Determine the (X, Y) coordinate at the center of the cell enclosing the given text.  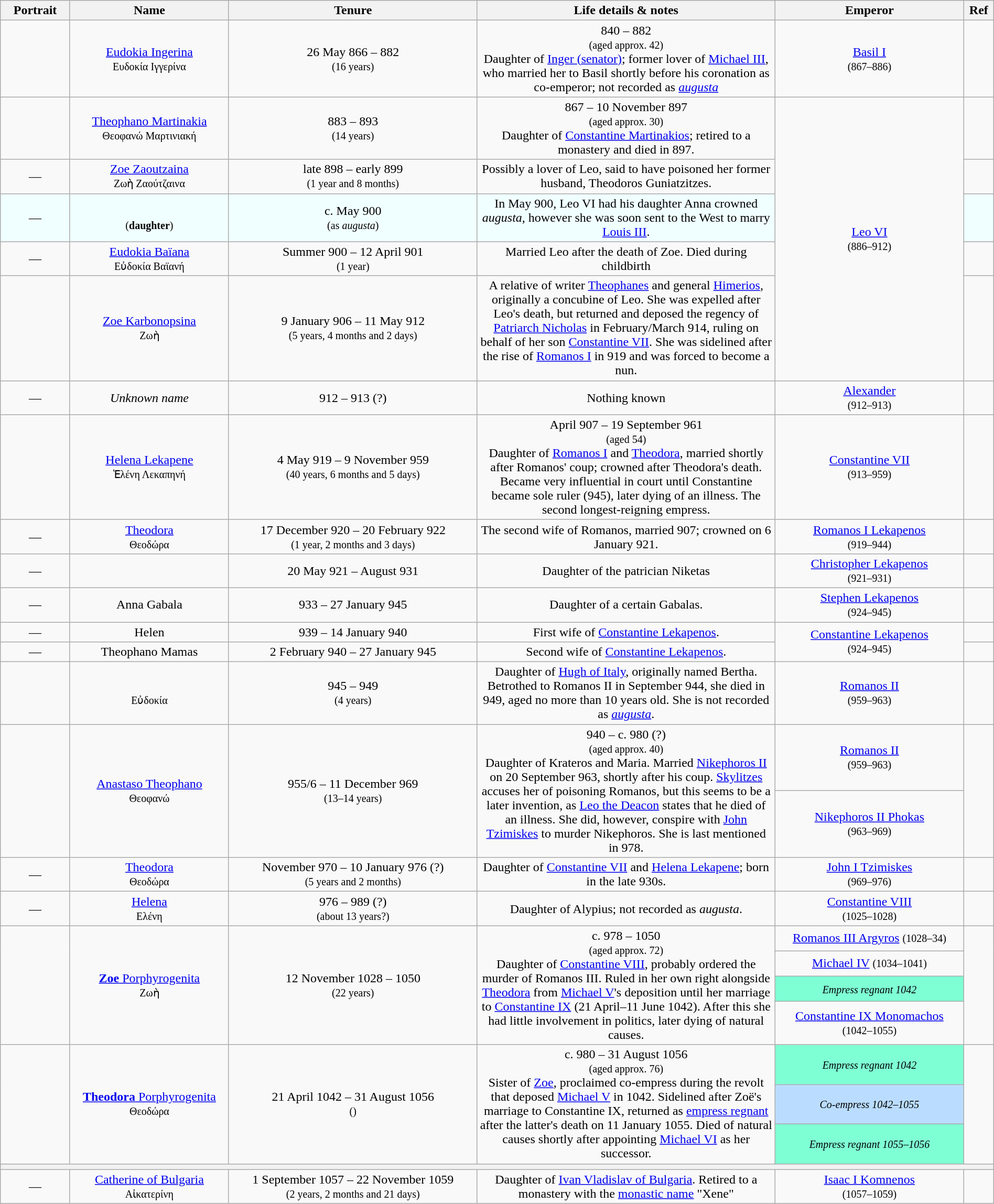
4 May 919 – 9 November 959(40 years, 6 months and 5 days) (353, 467)
Romanos I Lekapenos(919–944) (869, 537)
Daughter of Alypius; not recorded as augusta. (626, 909)
Εὐδοκία (149, 693)
Theodora PorphyrogenitaΘεοδώρα (149, 1104)
Nikephoros II Phokas(963–969) (869, 824)
In May 900, Leo VI had his daughter Anna crowned augusta, however she was soon sent to the West to marry Louis III. (626, 218)
Nothing known (626, 397)
The second wife of Romanos, married 907; crowned on 6 January 921. (626, 537)
Constantine VII(913–959) (869, 467)
Isaac I Komnenos(1057–1059) (869, 1187)
Daughter of Constantine VII and Helena Lekapene; born in the late 930s. (626, 874)
John I Tzimiskes(969–976) (869, 874)
1 September 1057 – 22 November 1059(2 years, 2 months and 21 days) (353, 1187)
Empress regnant 1055–1056 (869, 1144)
Eudokia BaïanaΕὐδοκία Βαϊανή (149, 259)
Life details & notes (626, 10)
Possibly a lover of Leo, said to have poisoned her former husband, Theodoros Guniatzitzes. (626, 176)
21 April 1042 – 31 August 1056() (353, 1104)
912 – 913 (?) (353, 397)
955/6 – 11 December 969(13–14 years) (353, 791)
Daughter of Ivan Vladislav of Bulgaria. Retired to a monastery with the monastic name "Xene" (626, 1187)
Name (149, 10)
17 December 920 – 20 February 922(1 year, 2 months and 3 days) (353, 537)
Theophano Mamas (149, 652)
939 – 14 January 940 (353, 632)
HelenaΕλένη (149, 909)
Helena LekapeneἙλένη Λεκαπηνή (149, 467)
2 February 940 – 27 January 945 (353, 652)
Portrait (36, 10)
Alexander(912–913) (869, 397)
November 970 – 10 January 976 (?)(5 years and 2 months) (353, 874)
883 – 893(14 years) (353, 128)
Summer 900 – 12 April 901(1 year) (353, 259)
Unknown name (149, 397)
late 898 – early 899(1 year and 8 months) (353, 176)
Co-empress 1042–1055 (869, 1104)
Emperor (869, 10)
Anna Gabala (149, 605)
Christopher Lekapenos(921–931) (869, 570)
Constantine IX Monomachos(1042–1055) (869, 1023)
Michael IV (1034–1041) (869, 963)
945 – 949(4 years) (353, 693)
(daughter) (149, 218)
976 – 989 (?)(about 13 years?) (353, 909)
First wife of Constantine Lekapenos. (626, 632)
Zoe KarbonopsinaΖωὴ (149, 328)
Constantine Lekapenos(924–945) (869, 642)
Daughter of the patrician Niketas (626, 570)
Catherine of BulgariaΑἰκατερίνη (149, 1187)
Romanos III Argyros (1028–34) (869, 938)
Leo VI(886–912) (869, 239)
Eudokia IngerinaΕυδοκία Ιγγερίνα (149, 59)
Basil I(867–886) (869, 59)
Zoe ZaoutzainaΖωὴ Ζαούτζαινα (149, 176)
12 November 1028 – 1050(22 years) (353, 985)
Theophano MartinakiaΘεοφανώ Μαρτινιακή (149, 128)
867 – 10 November 897(aged approx. 30)Daughter of Constantine Martinakios; retired to a monastery and died in 897. (626, 128)
20 May 921 – August 931 (353, 570)
Married Leo after the death of Zoe. Died during childbirth (626, 259)
Helen (149, 632)
Tenure (353, 10)
Constantine VIII(1025–1028) (869, 909)
c. May 900(as augusta) (353, 218)
Anastaso TheophanoΘεοφανώ (149, 791)
26 May 866 – 882(16 years) (353, 59)
Second wife of Constantine Lekapenos. (626, 652)
9 January 906 – 11 May 912(5 years, 4 months and 2 days) (353, 328)
Ref (978, 10)
Daughter of a certain Gabalas. (626, 605)
933 – 27 January 945 (353, 605)
Zoe PorphyrogenitaΖωὴ (149, 985)
Stephen Lekapenos(924–945) (869, 605)
